Locate the cell with the specified text and output its (X, Y) center coordinate. 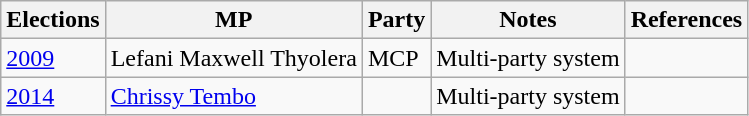
MP (234, 20)
Elections (53, 20)
Party (396, 20)
2009 (53, 58)
MCP (396, 58)
Lefani Maxwell Thyolera (234, 58)
Chrissy Tembo (234, 96)
Notes (528, 20)
2014 (53, 96)
References (686, 20)
